Detect which cell encompasses the target text, then output its [x, y] center coordinate. 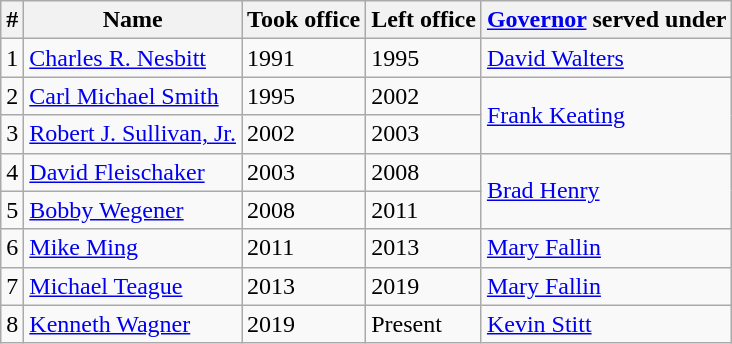
Kevin Stitt [606, 324]
2 [12, 96]
David Fleischaker [133, 172]
Name [133, 20]
Michael Teague [133, 286]
David Walters [606, 58]
4 [12, 172]
Charles R. Nesbitt [133, 58]
7 [12, 286]
Took office [304, 20]
Frank Keating [606, 115]
6 [12, 248]
Present [424, 324]
1 [12, 58]
3 [12, 134]
8 [12, 324]
Kenneth Wagner [133, 324]
Robert J. Sullivan, Jr. [133, 134]
Carl Michael Smith [133, 96]
1991 [304, 58]
Bobby Wegener [133, 210]
Governor served under [606, 20]
Mike Ming [133, 248]
Left office [424, 20]
# [12, 20]
Brad Henry [606, 191]
5 [12, 210]
